Detect which cell encompasses the target text, then output its [X, Y] center coordinate. 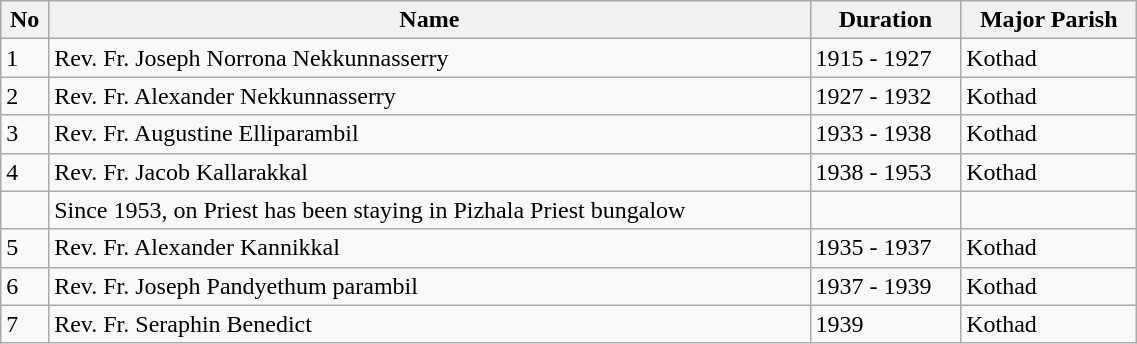
4 [25, 172]
5 [25, 248]
Rev. Fr. Joseph Norrona Nekkunnasserry [430, 58]
1 [25, 58]
1938 - 1953 [886, 172]
1927 - 1932 [886, 96]
Rev. Fr. Alexander Nekkunnasserry [430, 96]
1935 - 1937 [886, 248]
Rev. Fr. Augustine Elliparambil [430, 134]
Rev. Fr. Joseph Pandyethum parambil [430, 286]
Name [430, 20]
6 [25, 286]
1939 [886, 324]
3 [25, 134]
2 [25, 96]
1933 - 1938 [886, 134]
Rev. Fr. Alexander Kannikkal [430, 248]
1937 - 1939 [886, 286]
7 [25, 324]
Rev. Fr. Seraphin Benedict [430, 324]
Rev. Fr. Jacob Kallarakkal [430, 172]
Major Parish [1049, 20]
No [25, 20]
Duration [886, 20]
Since 1953, on Priest has been staying in Pizhala Priest bungalow [430, 210]
1915 - 1927 [886, 58]
